Identify which cell holds the provided text, then report its [x, y] central coordinate. 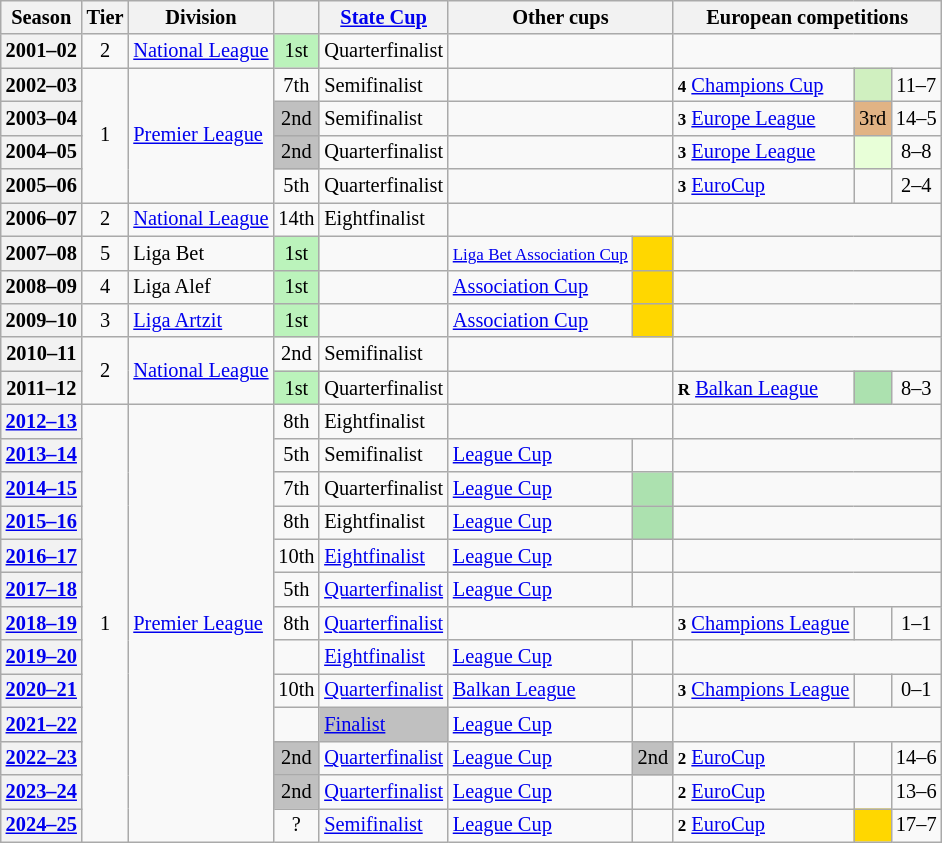
2007–08 [42, 253]
2023–24 [42, 791]
? [296, 825]
Liga Bet [200, 253]
2012–13 [42, 421]
2–4 [916, 186]
State Cup [384, 17]
Other cups [560, 17]
2010–11 [42, 354]
1–1 [916, 623]
8–3 [916, 388]
2024–25 [42, 825]
2019–20 [42, 657]
2018–19 [42, 623]
3rd [872, 118]
2009–10 [42, 320]
2005–06 [42, 186]
4 Champions Cup [764, 85]
2011–12 [42, 388]
17–7 [916, 825]
Liga Artzit [200, 320]
Balkan League [540, 690]
5 [106, 253]
2016–17 [42, 556]
4 [106, 287]
2013–14 [42, 455]
2017–18 [42, 589]
Liga Bet Association Cup [540, 253]
2006–07 [42, 219]
3 [106, 320]
2002–03 [42, 85]
Tier [106, 17]
2020–21 [42, 690]
2015–16 [42, 522]
2021–22 [42, 724]
2001–02 [42, 51]
2014–15 [42, 489]
Liga Alef [200, 287]
R Balkan League [764, 388]
14th [296, 219]
Season [42, 17]
0–1 [916, 690]
14–5 [916, 118]
Finalist [384, 724]
14–6 [916, 758]
3 EuroCup [764, 186]
8–8 [916, 152]
2022–23 [42, 758]
2004–05 [42, 152]
2008–09 [42, 287]
Division [200, 17]
11–7 [916, 85]
13–6 [916, 791]
European competitions [808, 17]
2003–04 [42, 118]
